Return (x, y) of the center of cell containing provided text 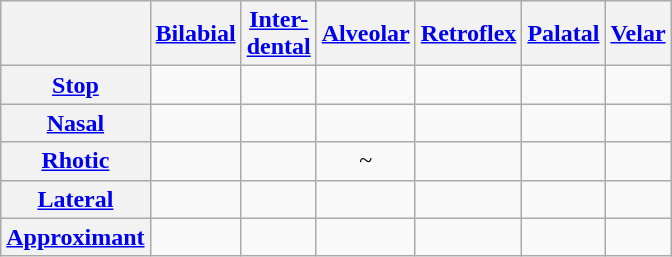
Approximant (76, 237)
Rhotic (76, 161)
Palatal (564, 34)
Bilabial (196, 34)
Inter-dental (278, 34)
Nasal (76, 123)
Retroflex (468, 34)
Lateral (76, 199)
~ (366, 161)
Velar (638, 34)
Stop (76, 85)
Alveolar (366, 34)
